Locate the cell with the specified text and output its [X, Y] center coordinate. 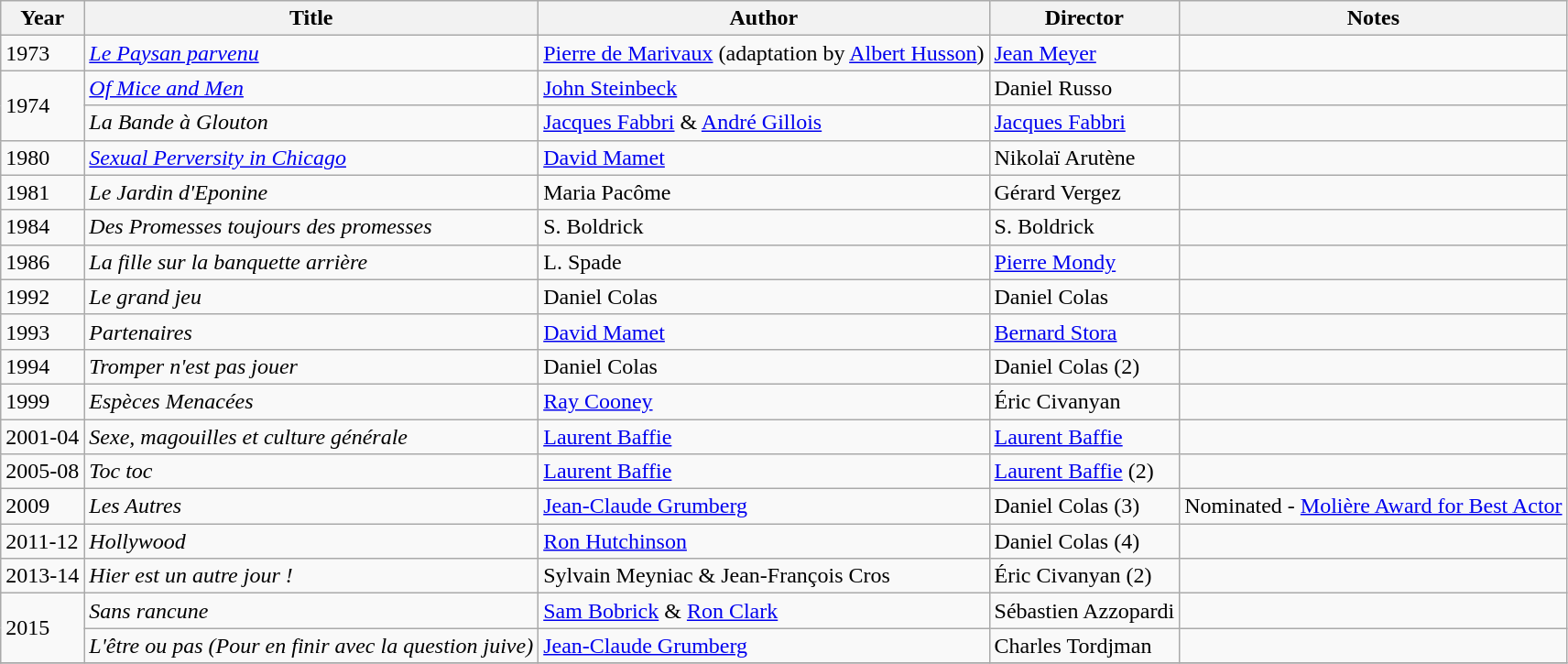
La Bande à Glouton [311, 123]
Gérard Vergez [1084, 192]
Toc toc [311, 472]
Espèces Menacées [311, 401]
1999 [42, 401]
Partenaires [311, 332]
1981 [42, 192]
Les Autres [311, 506]
1973 [42, 53]
La fille sur la banquette arrière [311, 262]
Ron Hutchinson [764, 541]
Bernard Stora [1084, 332]
1993 [42, 332]
Le grand jeu [311, 297]
2001-04 [42, 437]
Daniel Colas (4) [1084, 541]
2009 [42, 506]
Sébastien Azzopardi [1084, 611]
Hollywood [311, 541]
2015 [42, 628]
Year [42, 18]
Sexual Perversity in Chicago [311, 158]
2013-14 [42, 576]
Pierre de Marivaux (adaptation by Albert Husson) [764, 53]
1980 [42, 158]
Director [1084, 18]
2011-12 [42, 541]
Sans rancune [311, 611]
Title [311, 18]
Jean Meyer [1084, 53]
Hier est un autre jour ! [311, 576]
Ray Cooney [764, 401]
John Steinbeck [764, 88]
2005-08 [42, 472]
1974 [42, 105]
L'être ou pas (Pour en finir avec la question juive) [311, 646]
1986 [42, 262]
Jacques Fabbri & André Gillois [764, 123]
Charles Tordjman [1084, 646]
Jacques Fabbri [1084, 123]
Éric Civanyan [1084, 401]
Maria Pacôme [764, 192]
Éric Civanyan (2) [1084, 576]
1984 [42, 227]
Sexe, magouilles et culture générale [311, 437]
Des Promesses toujours des promesses [311, 227]
Nikolaï Arutène [1084, 158]
Tromper n'est pas jouer [311, 366]
Daniel Colas (3) [1084, 506]
Pierre Mondy [1084, 262]
Le Paysan parvenu [311, 53]
Nominated - Molière Award for Best Actor [1374, 506]
Le Jardin d'Eponine [311, 192]
Sam Bobrick & Ron Clark [764, 611]
L. Spade [764, 262]
1992 [42, 297]
1994 [42, 366]
Daniel Russo [1084, 88]
Of Mice and Men [311, 88]
Laurent Baffie (2) [1084, 472]
Notes [1374, 18]
Daniel Colas (2) [1084, 366]
Sylvain Meyniac & Jean-François Cros [764, 576]
Author [764, 18]
